Provide the [x, y] coordinate of the cell's center where the given text is located.  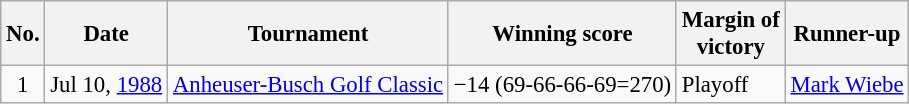
Playoff [730, 85]
Winning score [562, 34]
Mark Wiebe [847, 85]
Tournament [308, 34]
1 [23, 85]
−14 (69-66-66-69=270) [562, 85]
Date [106, 34]
Margin ofvictory [730, 34]
Runner-up [847, 34]
No. [23, 34]
Anheuser-Busch Golf Classic [308, 85]
Jul 10, 1988 [106, 85]
